Search for the cell housing the specified text and yield its [X, Y] center coordinate. 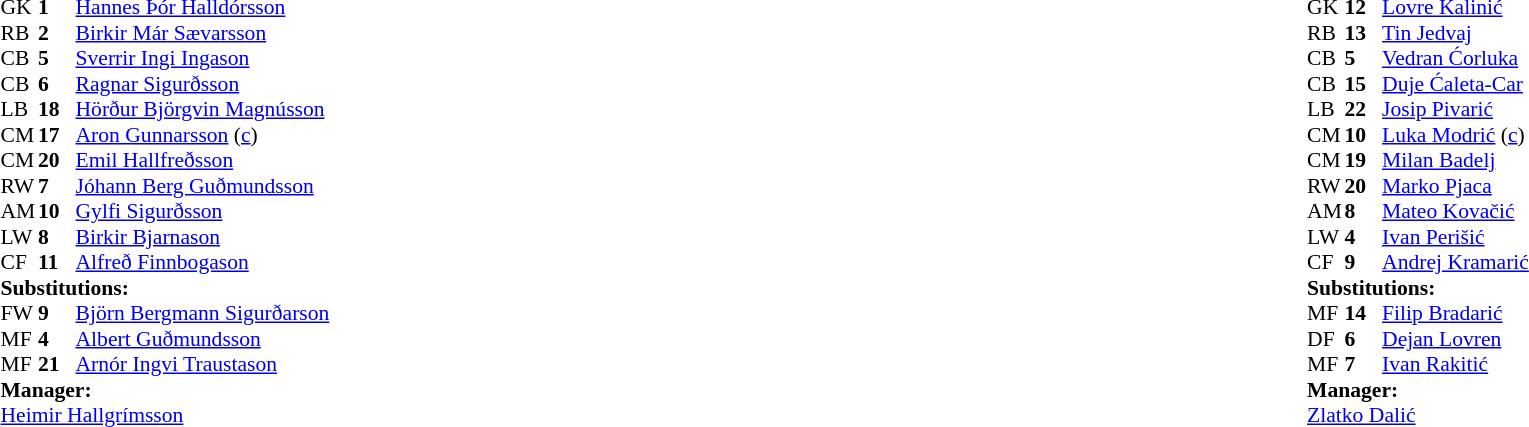
Marko Pjaca [1456, 186]
13 [1364, 33]
Luka Modrić (c) [1456, 135]
Jóhann Berg Guðmundsson [203, 186]
Emil Hallfreðsson [203, 161]
Josip Pivarić [1456, 109]
FW [19, 313]
Duje Ćaleta-Car [1456, 84]
14 [1364, 313]
Milan Badelj [1456, 161]
Ragnar Sigurðsson [203, 84]
Gylfi Sigurðsson [203, 211]
Albert Guðmundsson [203, 339]
17 [57, 135]
Arnór Ingvi Traustason [203, 365]
Mateo Kovačić [1456, 211]
Vedran Ćorluka [1456, 59]
Filip Bradarić [1456, 313]
Ivan Perišić [1456, 237]
2 [57, 33]
11 [57, 263]
19 [1364, 161]
18 [57, 109]
Dejan Lovren [1456, 339]
Tin Jedvaj [1456, 33]
Alfreð Finnbogason [203, 263]
Sverrir Ingi Ingason [203, 59]
Aron Gunnarsson (c) [203, 135]
DF [1326, 339]
15 [1364, 84]
22 [1364, 109]
Birkir Bjarnason [203, 237]
Björn Bergmann Sigurðarson [203, 313]
Andrej Kramarić [1456, 263]
21 [57, 365]
Ivan Rakitić [1456, 365]
Hörður Björgvin Magnússon [203, 109]
Birkir Már Sævarsson [203, 33]
